Search for the cell housing the specified text and yield its (x, y) center coordinate. 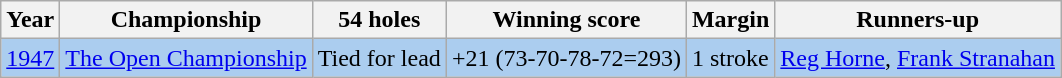
+21 (73-70-78-72=293) (566, 58)
Year (30, 20)
Margin (730, 20)
1 stroke (730, 58)
Reg Horne, Frank Stranahan (918, 58)
The Open Championship (186, 58)
54 holes (379, 20)
1947 (30, 58)
Tied for lead (379, 58)
Winning score (566, 20)
Championship (186, 20)
Runners-up (918, 20)
